For the text-containing cell, return its midpoint in [X, Y] coordinate format. 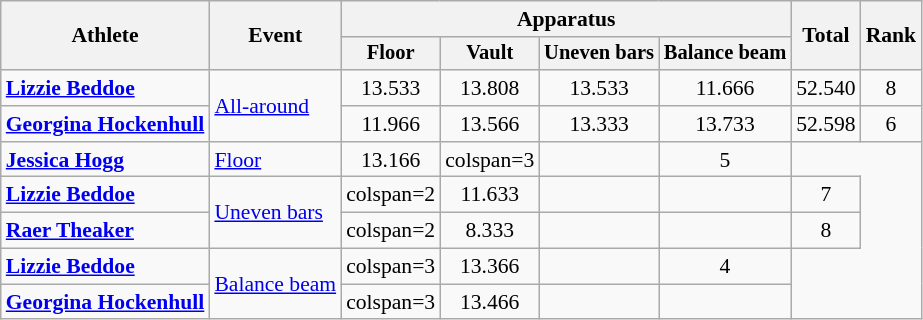
7 [826, 195]
11.633 [490, 195]
Athlete [106, 36]
5 [725, 160]
8.333 [490, 231]
Rank [892, 36]
52.540 [826, 88]
Raer Theaker [106, 231]
11.966 [390, 124]
Event [275, 36]
All-around [275, 106]
13.566 [490, 124]
6 [892, 124]
13.166 [390, 160]
Total [826, 36]
13.466 [490, 302]
13.808 [490, 88]
13.366 [490, 267]
11.666 [725, 88]
13.333 [599, 124]
Vault [490, 54]
4 [725, 267]
13.733 [725, 124]
Jessica Hogg [106, 160]
Apparatus [566, 19]
52.598 [826, 124]
